Determine the [X, Y] coordinate at the center of the cell enclosing the given text.  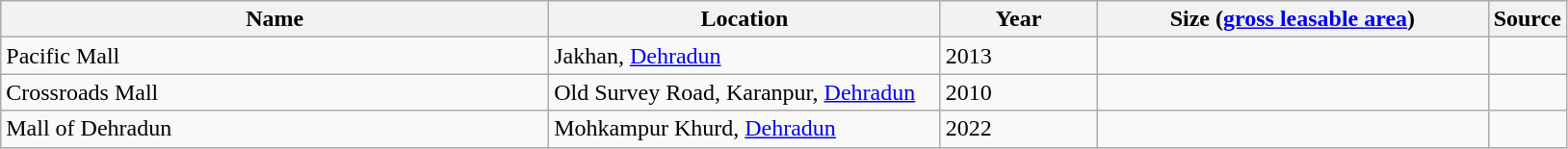
Mall of Dehradun [275, 129]
Size (gross leasable area) [1293, 19]
2010 [1019, 92]
2022 [1019, 129]
Old Survey Road, Karanpur, Dehradun [745, 92]
Location [745, 19]
Name [275, 19]
2013 [1019, 56]
Mohkampur Khurd, Dehradun [745, 129]
Source [1528, 19]
Jakhan, Dehradun [745, 56]
Crossroads Mall [275, 92]
Year [1019, 19]
Pacific Mall [275, 56]
